Find where the given text appears and provide that cell's center as (x, y) coordinate. 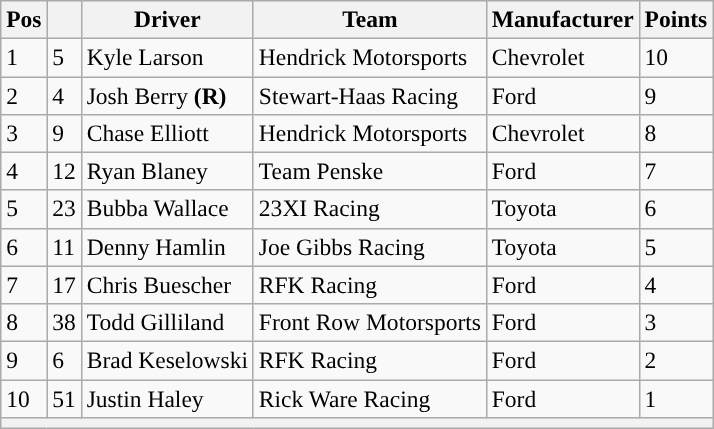
Chase Elliott (167, 133)
Pos (24, 19)
Driver (167, 19)
Kyle Larson (167, 57)
Justin Haley (167, 398)
Todd Gilliland (167, 322)
Front Row Motorsports (370, 322)
Manufacturer (562, 19)
Josh Berry (R) (167, 95)
23XI Racing (370, 209)
11 (64, 247)
12 (64, 171)
Denny Hamlin (167, 247)
Stewart-Haas Racing (370, 95)
Points (676, 19)
Chris Buescher (167, 285)
Joe Gibbs Racing (370, 247)
51 (64, 398)
23 (64, 209)
Rick Ware Racing (370, 398)
17 (64, 285)
Team Penske (370, 171)
Team (370, 19)
Bubba Wallace (167, 209)
Brad Keselowski (167, 360)
38 (64, 322)
Ryan Blaney (167, 171)
